Pinpoint the cell where the given text exists, returning its (X, Y) midpoint coordinate. 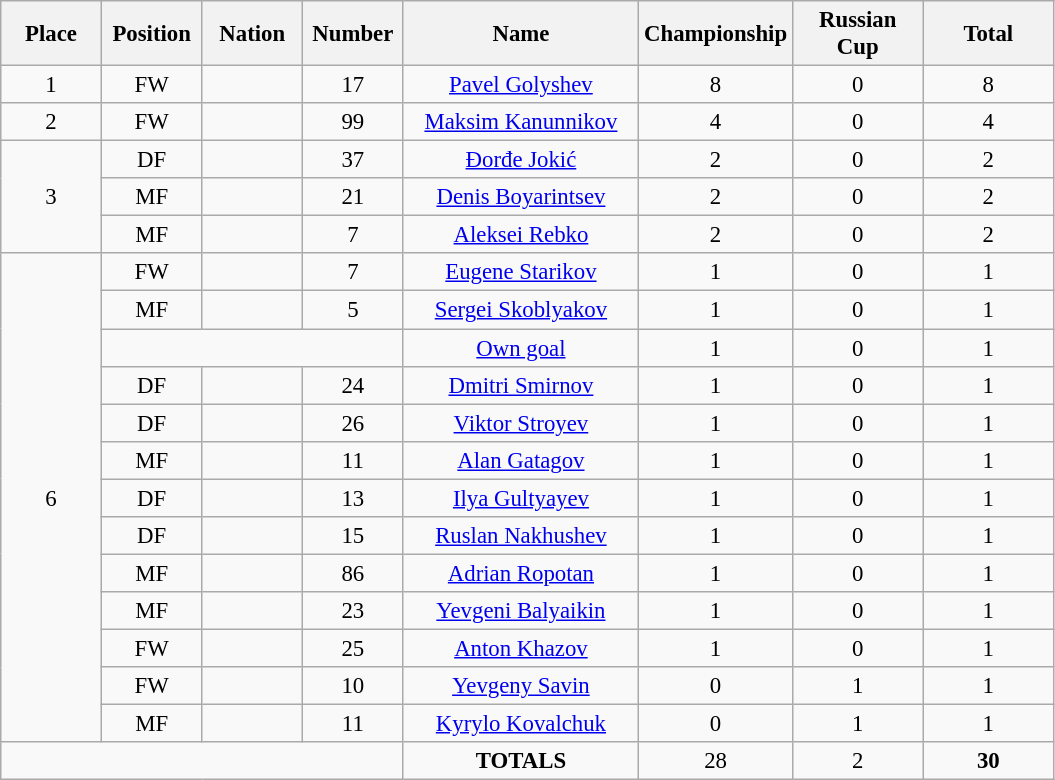
Name (521, 34)
Kyrylo Kovalchuk (521, 724)
Russian Cup (858, 34)
13 (354, 498)
17 (354, 85)
Aleksei Rebko (521, 235)
Denis Boyarintsev (521, 197)
Own goal (521, 348)
5 (354, 310)
28 (716, 761)
Total (988, 34)
26 (354, 423)
Đorđe Jokić (521, 160)
15 (354, 536)
Championship (716, 34)
Nation (252, 34)
Dmitri Smirnov (521, 385)
Viktor Stroyev (521, 423)
Eugene Starikov (521, 273)
Pavel Golyshev (521, 85)
Alan Gatagov (521, 460)
Maksim Kanunnikov (521, 122)
Sergei Skoblyakov (521, 310)
3 (52, 198)
Anton Khazov (521, 648)
Ruslan Nakhushev (521, 536)
Number (354, 34)
Yevgeny Savin (521, 686)
Place (52, 34)
6 (52, 498)
37 (354, 160)
Adrian Ropotan (521, 573)
86 (354, 573)
30 (988, 761)
25 (354, 648)
Yevgeni Balyaikin (521, 611)
99 (354, 122)
Ilya Gultyayev (521, 498)
10 (354, 686)
Position (152, 34)
21 (354, 197)
24 (354, 385)
23 (354, 611)
TOTALS (521, 761)
